Return the [x, y] coordinate for the center point of the cell that contains the specified text.  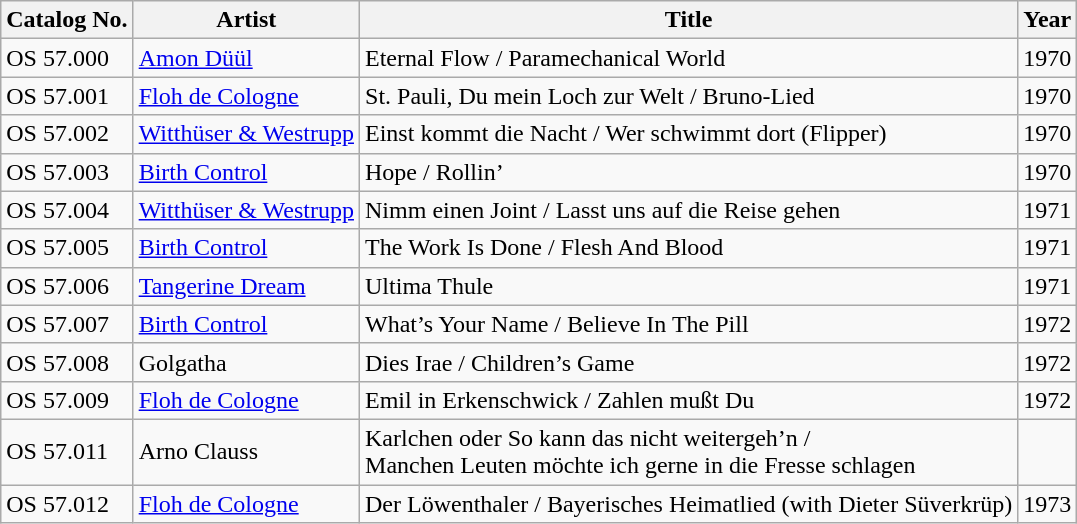
Catalog No. [67, 20]
OS 57.003 [67, 172]
OS 57.012 [67, 503]
Amon Düül [246, 58]
OS 57.007 [67, 324]
What’s Your Name / Believe In The Pill [689, 324]
OS 57.005 [67, 248]
Ultima Thule [689, 286]
Einst kommt die Nacht / Wer schwimmt dort (Flipper) [689, 134]
1973 [1048, 503]
OS 57.002 [67, 134]
Tangerine Dream [246, 286]
OS 57.001 [67, 96]
Title [689, 20]
The Work Is Done / Flesh And Blood [689, 248]
OS 57.008 [67, 362]
Nimm einen Joint / Lasst uns auf die Reise gehen [689, 210]
Artist [246, 20]
Year [1048, 20]
Arno Clauss [246, 452]
Dies Irae / Children’s Game [689, 362]
Emil in Erkenschwick / Zahlen mußt Du [689, 400]
OS 57.004 [67, 210]
Karlchen oder So kann das nicht weitergeh’n /Manchen Leuten möchte ich gerne in die Fresse schlagen [689, 452]
St. Pauli, Du mein Loch zur Welt / Bruno-Lied [689, 96]
Eternal Flow / Paramechanical World [689, 58]
OS 57.000 [67, 58]
Golgatha [246, 362]
Hope / Rollin’ [689, 172]
OS 57.009 [67, 400]
OS 57.011 [67, 452]
OS 57.006 [67, 286]
Der Löwenthaler / Bayerisches Heimatlied (with Dieter Süverkrüp) [689, 503]
